From the cell containing the given text, extract its center point as (X, Y) coordinate. 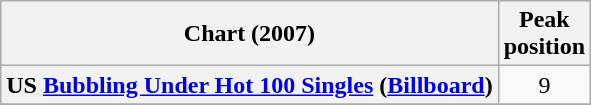
9 (544, 85)
Peakposition (544, 34)
US Bubbling Under Hot 100 Singles (Billboard) (250, 85)
Chart (2007) (250, 34)
